Return the (X, Y) coordinate for the center point of the cell that contains the specified text.  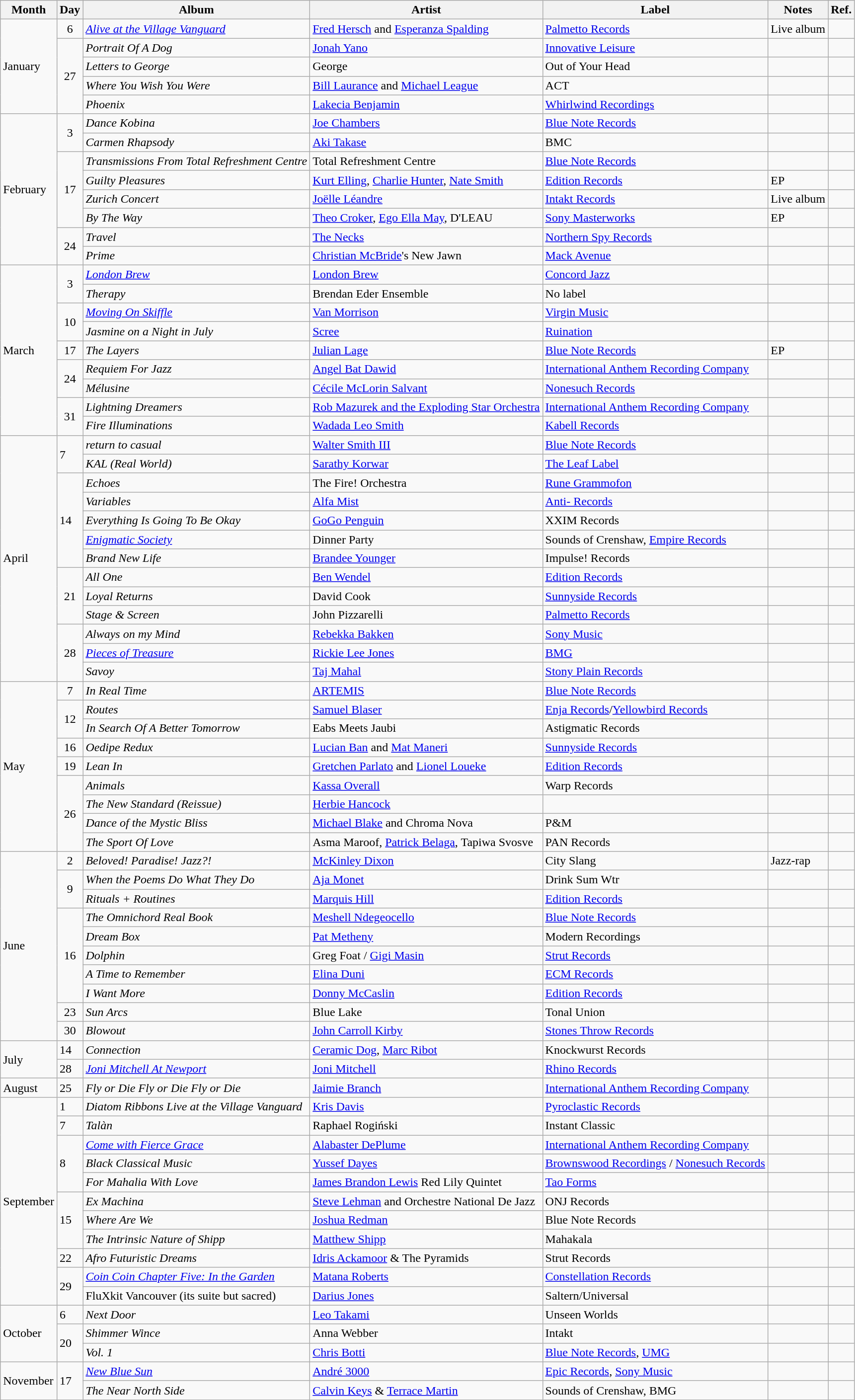
Artist (426, 10)
Ben Wendel (426, 577)
Northern Spy Records (655, 237)
Innovative Leisure (655, 48)
Rob Mazurek and the Exploding Star Orchestra (426, 407)
Fred Hersch and Esperanza Spalding (426, 29)
Knockwurst Records (655, 1050)
Brandee Younger (426, 558)
Dance of the Mystic Bliss (197, 823)
Astigmatic Records (655, 728)
Joshua Redman (426, 1220)
Elina Duni (426, 974)
January (29, 67)
Ceramic Dog, Marc Ribot (426, 1050)
Oedipe Redux (197, 747)
Walter Smith III (426, 445)
Connection (197, 1050)
Phoenix (197, 104)
25 (70, 1088)
Joni Mitchell At Newport (197, 1069)
James Brandon Lewis Red Lily Quintet (426, 1182)
Cécile McLorin Salvant (426, 388)
KAL (Real World) (197, 464)
Meshell Ndegeocello (426, 918)
BMG (655, 653)
Samuel Blaser (426, 709)
Dream Box (197, 936)
Album (197, 10)
Moving On Skiffle (197, 312)
Modern Recordings (655, 936)
Animals (197, 785)
Matthew Shipp (426, 1239)
Jazz-rap (798, 861)
Ex Machina (197, 1201)
October (29, 1333)
Kurt Elling, Charlie Hunter, Nate Smith (426, 180)
Out of Your Head (655, 67)
Raphael Rogiński (426, 1125)
15 (70, 1220)
23 (70, 1012)
Theo Croker, Ego Ella May, D'LEAU (426, 218)
Darius Jones (426, 1296)
20 (70, 1343)
Sounds of Crenshaw, Empire Records (655, 539)
Loyal Returns (197, 596)
1 (70, 1106)
David Cook (426, 596)
ACT (655, 85)
Mélusine (197, 388)
George (426, 67)
John Carroll Kirby (426, 1031)
Carmen Rhapsody (197, 142)
Marquis Hill (426, 899)
Routes (197, 709)
Day (70, 10)
ARTEMIS (426, 691)
Stones Throw Records (655, 1031)
Scree (426, 331)
Herbie Hancock (426, 804)
Alfa Mist (426, 501)
The Near North Side (197, 1390)
PAN Records (655, 842)
The Omnichord Real Book (197, 918)
Requiem For Jazz (197, 369)
New Blue Sun (197, 1371)
ONJ Records (655, 1201)
November (29, 1381)
Kassa Overall (426, 785)
return to casual (197, 445)
Taj Mahal (426, 672)
Aki Takase (426, 142)
26 (70, 813)
André 3000 (426, 1371)
Enja Records/Yellowbird Records (655, 709)
Blue Lake (426, 1012)
Stony Plain Records (655, 672)
Ruination (655, 331)
Vol. 1 (197, 1352)
Fly or Die Fly or Die Fly or Die (197, 1088)
Everything Is Going To Be Okay (197, 520)
Blue Note Records, UMG (655, 1352)
The Fire! Orchestra (426, 482)
Savoy (197, 672)
The New Standard (Reissue) (197, 804)
Sounds of Crenshaw, BMG (655, 1390)
Pyroclastic Records (655, 1106)
Sarathy Korwar (426, 464)
29 (70, 1286)
Prime (197, 256)
Zurich Concert (197, 199)
Month (29, 10)
When the Poems Do What They Do (197, 880)
March (29, 351)
Joe Chambers (426, 123)
The Sport Of Love (197, 842)
Diatom Ribbons Live at the Village Vanguard (197, 1106)
The Leaf Label (655, 464)
Dinner Party (426, 539)
Sun Arcs (197, 1012)
Julian Lage (426, 350)
Lakecia Benjamin (426, 104)
Rune Grammofon (655, 482)
Kabell Records (655, 426)
Gretchen Parlato and Lionel Loueke (426, 766)
Talàn (197, 1125)
Brand New Life (197, 558)
In Real Time (197, 691)
City Slang (655, 861)
30 (70, 1031)
Shimmer Wince (197, 1333)
Beloved! Paradise! Jazz?! (197, 861)
Alive at the Village Vanguard (197, 29)
Virgin Music (655, 312)
Notes (798, 10)
Dolphin (197, 955)
Chris Botti (426, 1352)
Anti- Records (655, 501)
FluXkit Vancouver (its suite but sacred) (197, 1296)
Intakt Records (655, 199)
Greg Foat / Gigi Masin (426, 955)
Rituals + Routines (197, 899)
XXIM Records (655, 520)
Unseen Worlds (655, 1315)
No label (655, 294)
Where Are We (197, 1220)
Instant Classic (655, 1125)
2 (70, 861)
Rebekka Bakken (426, 634)
Kris Davis (426, 1106)
Eabs Meets Jaubi (426, 728)
Van Morrison (426, 312)
Drink Sum Wtr (655, 880)
Come with Fierce Grace (197, 1144)
21 (70, 596)
Pieces of Treasure (197, 653)
Christian McBride's New Jawn (426, 256)
22 (70, 1258)
May (29, 766)
Jaimie Branch (426, 1088)
Enigmatic Society (197, 539)
Mahakala (655, 1239)
Jasmine on a Night in July (197, 331)
Where You Wish You Were (197, 85)
12 (70, 719)
Travel (197, 237)
Total Refreshment Centre (426, 161)
Matana Roberts (426, 1277)
Joëlle Léandre (426, 199)
Lean In (197, 766)
Variables (197, 501)
Dance Kobina (197, 123)
Joni Mitchell (426, 1069)
Lightning Dreamers (197, 407)
Bill Laurance and Michael League (426, 85)
Pat Metheny (426, 936)
I Want More (197, 993)
Impulse! Records (655, 558)
McKinley Dixon (426, 861)
9 (70, 889)
Donny McCaslin (426, 993)
April (29, 558)
Sony Music (655, 634)
Black Classical Music (197, 1164)
19 (70, 766)
A Time to Remember (197, 974)
Afro Futuristic Dreams (197, 1258)
Stage & Screen (197, 615)
Lucian Ban and Mat Maneri (426, 747)
Sony Masterworks (655, 218)
All One (197, 577)
Blowout (197, 1031)
Anna Webber (426, 1333)
P&M (655, 823)
Steve Lehman and Orchestre National De Jazz (426, 1201)
Calvin Keys & Terrace Martin (426, 1390)
BMC (655, 142)
For Mahalia With Love (197, 1182)
10 (70, 322)
Echoes (197, 482)
Alabaster DePlume (426, 1144)
By The Way (197, 218)
Jonah Yano (426, 48)
Tonal Union (655, 1012)
Idris Ackamoor & The Pyramids (426, 1258)
Mack Avenue (655, 256)
Intakt (655, 1333)
Tao Forms (655, 1182)
Guilty Pleasures (197, 180)
27 (70, 76)
GoGo Penguin (426, 520)
Angel Bat Dawid (426, 369)
Fire Illuminations (197, 426)
The Necks (426, 237)
The Intrinsic Nature of Shipp (197, 1239)
Next Door (197, 1315)
Brownswood Recordings / Nonesuch Records (655, 1164)
Whirlwind Recordings (655, 104)
Label (655, 10)
Constellation Records (655, 1277)
Leo Takami (426, 1315)
Brendan Eder Ensemble (426, 294)
Wadada Leo Smith (426, 426)
Portrait Of A Dog (197, 48)
Ref. (842, 10)
July (29, 1059)
Yussef Dayes (426, 1164)
Saltern/Universal (655, 1296)
Letters to George (197, 67)
ECM Records (655, 974)
February (29, 189)
September (29, 1201)
Rickie Lee Jones (426, 653)
Rhino Records (655, 1069)
Warp Records (655, 785)
John Pizzarelli (426, 615)
June (29, 946)
Aja Monet (426, 880)
Asma Maroof, Patrick Belaga, Tapiwa Svosve (426, 842)
Always on my Mind (197, 634)
Epic Records, Sony Music (655, 1371)
Transmissions From Total Refreshment Centre (197, 161)
Michael Blake and Chroma Nova (426, 823)
In Search Of A Better Tomorrow (197, 728)
Coin Coin Chapter Five: In the Garden (197, 1277)
Therapy (197, 294)
Nonesuch Records (655, 388)
The Layers (197, 350)
8 (70, 1163)
August (29, 1088)
31 (70, 416)
Concord Jazz (655, 275)
